Search for the cell housing the specified text and yield its [X, Y] center coordinate. 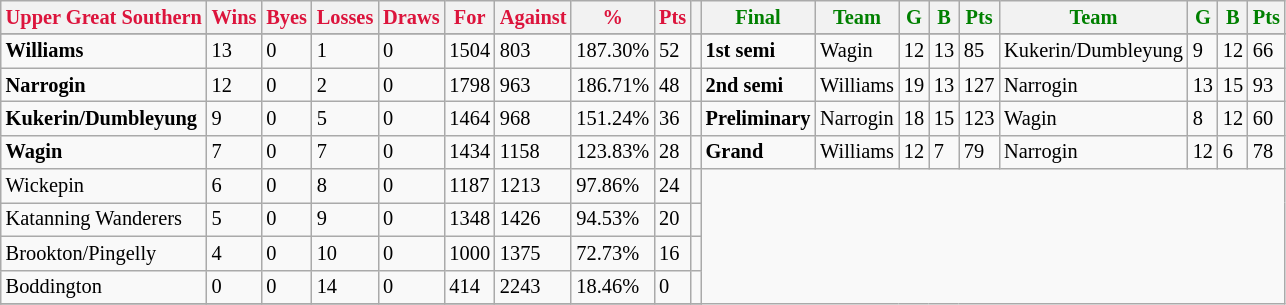
24 [672, 186]
4 [234, 253]
Byes [286, 17]
52 [672, 51]
1426 [534, 219]
187.30% [612, 51]
968 [534, 118]
1348 [469, 219]
1375 [534, 253]
186.71% [612, 85]
1213 [534, 186]
Losses [345, 17]
1504 [469, 51]
Draws [411, 17]
16 [672, 253]
97.86% [612, 186]
93 [1266, 85]
1187 [469, 186]
Wins [234, 17]
% [612, 17]
1434 [469, 152]
123.83% [612, 152]
94.53% [612, 219]
18.46% [612, 287]
Final [758, 17]
803 [534, 51]
1000 [469, 253]
Brookton/Pingelly [104, 253]
2243 [534, 287]
414 [469, 287]
72.73% [612, 253]
Against [534, 17]
20 [672, 219]
1798 [469, 85]
963 [534, 85]
123 [979, 118]
36 [672, 118]
1st semi [758, 51]
19 [914, 85]
14 [345, 287]
1464 [469, 118]
18 [914, 118]
10 [345, 253]
127 [979, 85]
2nd semi [758, 85]
66 [1266, 51]
1158 [534, 152]
28 [672, 152]
Katanning Wanderers [104, 219]
Upper Great Southern [104, 17]
Grand [758, 152]
Preliminary [758, 118]
2 [345, 85]
85 [979, 51]
Wickepin [104, 186]
Boddington [104, 287]
1 [345, 51]
79 [979, 152]
48 [672, 85]
151.24% [612, 118]
For [469, 17]
60 [1266, 118]
78 [1266, 152]
